Extract the (x, y) coordinate from the center of the cell holding the provided text.  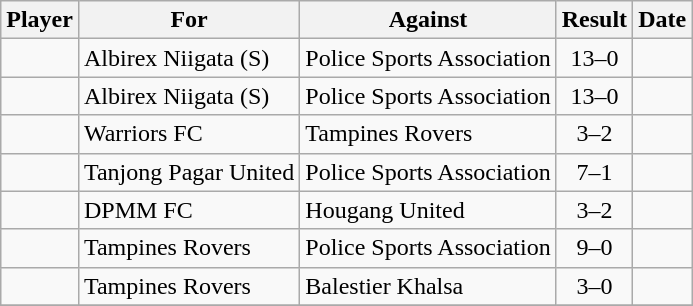
7–1 (594, 172)
3–0 (594, 286)
9–0 (594, 248)
Tanjong Pagar United (188, 172)
For (188, 20)
Hougang United (428, 210)
Date (662, 20)
Balestier Khalsa (428, 286)
DPMM FC (188, 210)
Player (40, 20)
Against (428, 20)
Result (594, 20)
Warriors FC (188, 134)
